Find where the given text appears and provide that cell's center as [X, Y] coordinate. 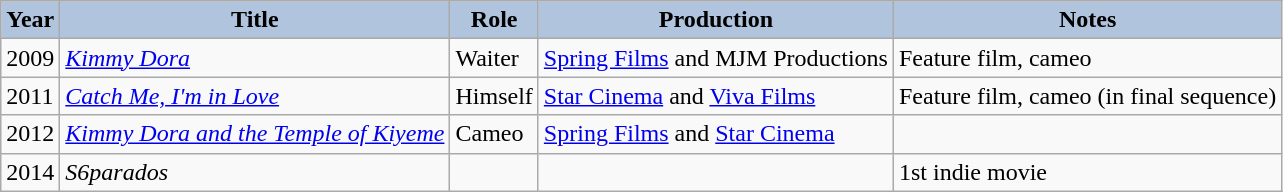
S6parados [255, 172]
2011 [30, 96]
Star Cinema and Viva Films [716, 96]
Kimmy Dora and the Temple of Kiyeme [255, 134]
Year [30, 20]
1st indie movie [1087, 172]
Cameo [494, 134]
Feature film, cameo [1087, 58]
Catch Me, I'm in Love [255, 96]
Spring Films and MJM Productions [716, 58]
2012 [30, 134]
Notes [1087, 20]
Kimmy Dora [255, 58]
2014 [30, 172]
Production [716, 20]
Role [494, 20]
Waiter [494, 58]
Feature film, cameo (in final sequence) [1087, 96]
Spring Films and Star Cinema [716, 134]
Himself [494, 96]
Title [255, 20]
2009 [30, 58]
